Determine the [x, y] coordinate at the center of the cell enclosing the given text.  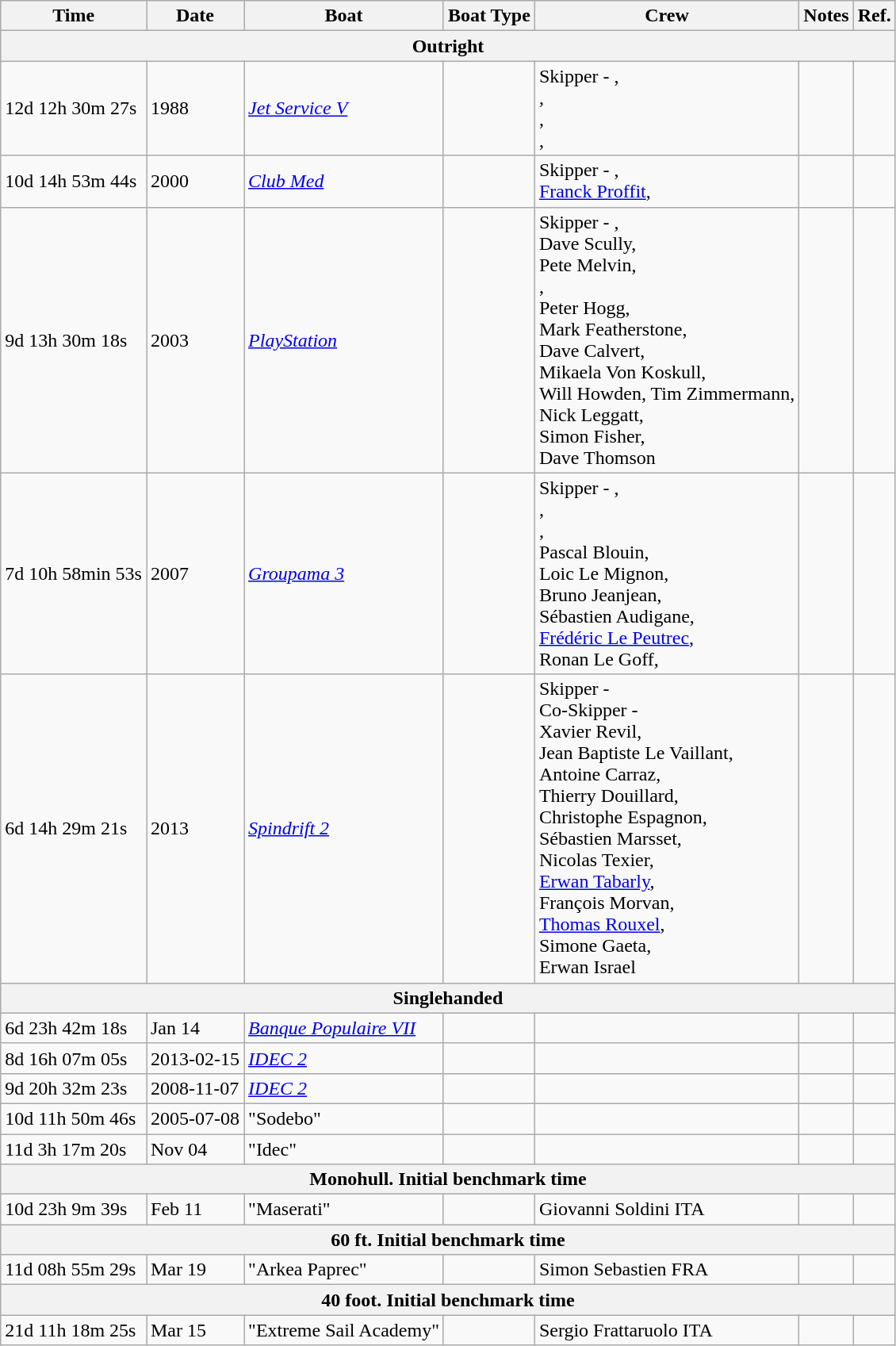
"Extreme Sail Academy" [344, 1330]
2013-02-15 [195, 1058]
Simon Sebastien FRA [666, 1270]
2007 [195, 573]
"Maserati" [344, 1210]
"Idec" [344, 1149]
2008-11-07 [195, 1088]
Crew [666, 16]
Banque Populaire VII [344, 1028]
Ref. [874, 16]
Nov 04 [195, 1149]
6d 14h 29m 21s [74, 828]
Boat [344, 16]
2000 [195, 181]
Monohull. Initial benchmark time [448, 1179]
"Sodebo" [344, 1118]
1988 [195, 108]
10d 11h 50m 46s [74, 1118]
PlayStation [344, 339]
Date [195, 16]
"Arkea Paprec" [344, 1270]
10d 14h 53m 44s [74, 181]
60 ft. Initial benchmark time [448, 1240]
Giovanni Soldini ITA [666, 1210]
Skipper - ,,, Pascal Blouin, Loic Le Mignon, Bruno Jeanjean, Sébastien Audigane, Frédéric Le Peutrec, Ronan Le Goff, [666, 573]
Outright [448, 46]
6d 23h 42m 18s [74, 1028]
9d 20h 32m 23s [74, 1088]
7d 10h 58min 53s [74, 573]
11d 3h 17m 20s [74, 1149]
Skipper - , Franck Proffit, [666, 181]
2013 [195, 828]
2003 [195, 339]
12d 12h 30m 27s [74, 108]
Time [74, 16]
10d 23h 9m 39s [74, 1210]
Jan 14 [195, 1028]
Jet Service V [344, 108]
21d 11h 18m 25s [74, 1330]
2005-07-08 [195, 1118]
Notes [826, 16]
11d 08h 55m 29s [74, 1270]
Club Med [344, 181]
8d 16h 07m 05s [74, 1058]
Mar 15 [195, 1330]
Mar 19 [195, 1270]
Spindrift 2 [344, 828]
Feb 11 [195, 1210]
Singlehanded [448, 998]
Groupama 3 [344, 573]
Sergio Frattaruolo ITA [666, 1330]
Boat Type [488, 16]
Skipper - , , , , [666, 108]
9d 13h 30m 18s [74, 339]
40 foot. Initial benchmark time [448, 1300]
